Identify which cell holds the provided text, then report its [x, y] central coordinate. 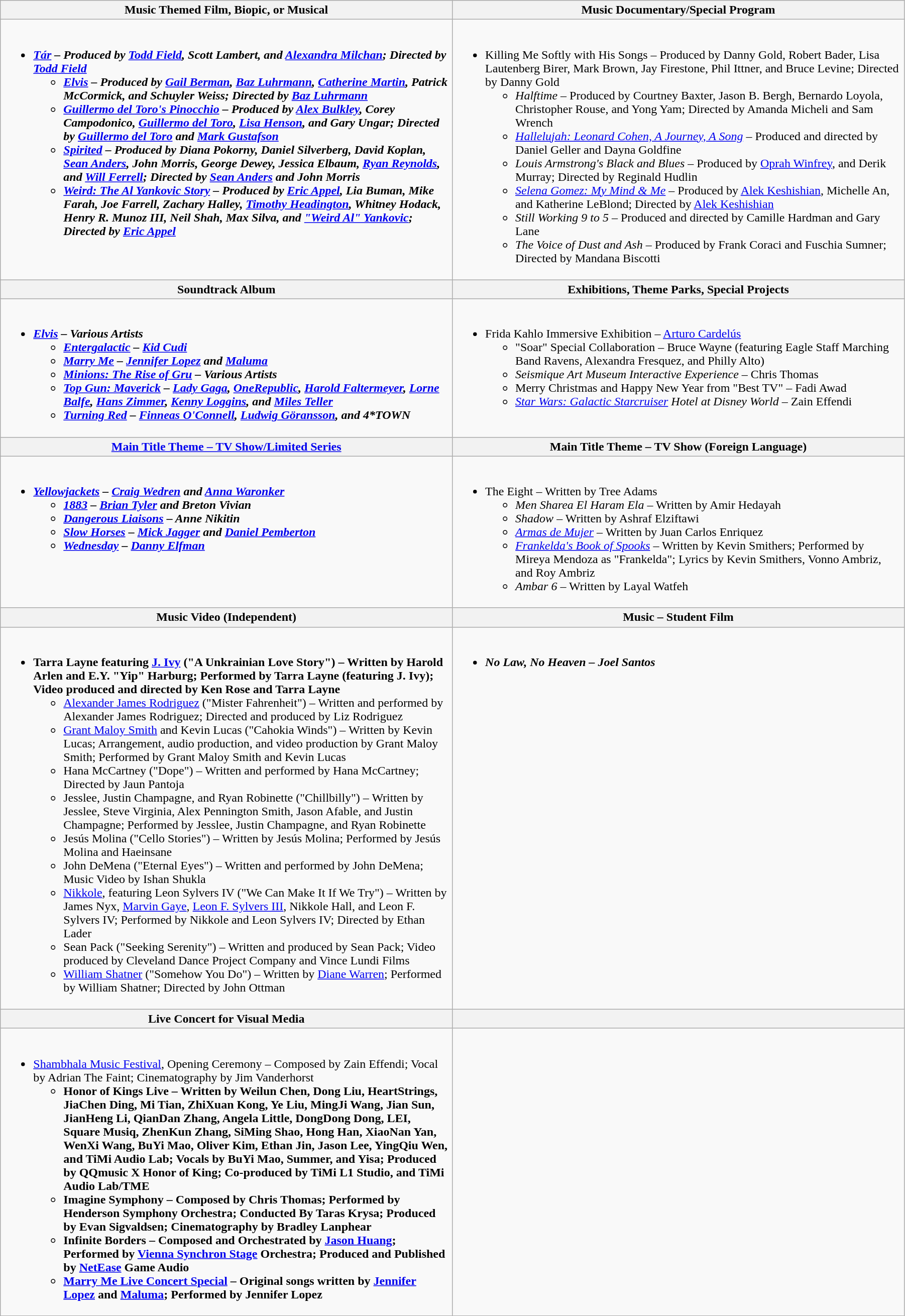
Main Title Theme – TV Show/Limited Series [227, 447]
Live Concert for Visual Media [227, 1019]
Music Video (Independent) [227, 617]
Main Title Theme – TV Show (Foreign Language) [678, 447]
Music Documentary/Special Program [678, 10]
Soundtrack Album [227, 289]
Exhibitions, Theme Parks, Special Projects [678, 289]
No Law, No Heaven – Joel Santos [678, 818]
Music – Student Film [678, 617]
Music Themed Film, Biopic, or Musical [227, 10]
